Determine the (X, Y) coordinate at the center of the cell enclosing the given text.  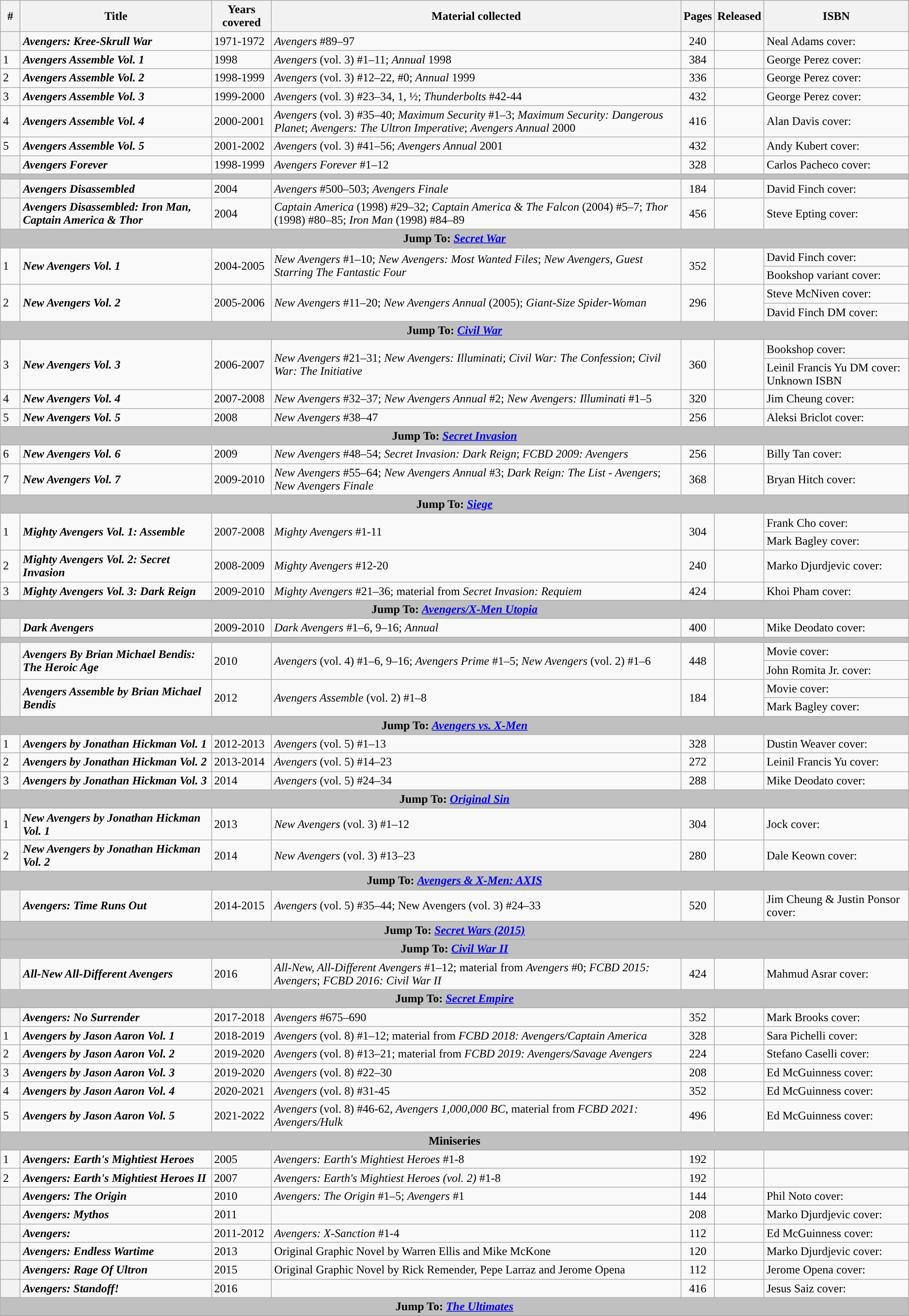
Avengers (vol. 8) #22–30 (477, 1072)
New Avengers by Jonathan Hickman Vol. 1 (116, 824)
Jim Cheung & Justin Ponsor cover: (836, 905)
Avengers: Kree-Skrull War (116, 41)
Leinil Francis Yu cover: (836, 762)
Avengers (vol. 3) #35–40; Maximum Security #1–3; Maximum Security: Dangerous Planet; Avengers: The Ultron Imperative; Avengers Annual 2000 (477, 121)
New Avengers Vol. 2 (116, 303)
2021-2022 (242, 1116)
Captain America (1998) #29–32; Captain America & The Falcon (2004) #5–7; Thor (1998) #80–85; Iron Man (1998) #84–89 (477, 213)
Dale Keown cover: (836, 855)
Jump To: Secret Wars (2015) (455, 931)
Avengers (vol. 8) #31-45 (477, 1091)
Avengers: (116, 1233)
Avengers: Earth's Mightiest Heroes (vol. 2) #1-8 (477, 1178)
2014-2015 (242, 905)
Original Graphic Novel by Rick Remender, Pepe Larraz and Jerome Opena (477, 1270)
1971-1972 (242, 41)
Avengers (vol. 3) #41–56; Avengers Annual 2001 (477, 146)
Avengers by Jonathan Hickman Vol. 3 (116, 780)
Title (116, 16)
New Avengers by Jonathan Hickman Vol. 2 (116, 855)
520 (698, 905)
2011 (242, 1214)
ISBN (836, 16)
Neal Adams cover: (836, 41)
Avengers by Jonathan Hickman Vol. 1 (116, 744)
Jump To: Avengers & X-Men: AXIS (455, 880)
448 (698, 661)
Andy Kubert cover: (836, 146)
Mighty Avengers Vol. 2: Secret Invasion (116, 566)
Avengers Assemble Vol. 5 (116, 146)
2015 (242, 1270)
272 (698, 762)
Avengers Assemble Vol. 4 (116, 121)
368 (698, 479)
120 (698, 1252)
Avengers Disassembled (116, 188)
2008 (242, 417)
Avengers By Brian Michael Bendis: The Heroic Age (116, 661)
Avengers by Jason Aaron Vol. 1 (116, 1036)
Jump To: Secret Empire (455, 999)
New Avengers Vol. 7 (116, 479)
New Avengers Vol. 1 (116, 266)
Original Graphic Novel by Warren Ellis and Mike McKone (477, 1252)
Bookshop variant cover: (836, 275)
New Avengers (vol. 3) #1–12 (477, 824)
Avengers Assemble Vol. 3 (116, 96)
Avengers: Rage Of Ultron (116, 1270)
144 (698, 1196)
David Finch DM cover: (836, 312)
224 (698, 1054)
Avengers (vol. 3) #1–11; Annual 1998 (477, 60)
Avengers #500–503; Avengers Finale (477, 188)
New Avengers Vol. 4 (116, 399)
320 (698, 399)
Avengers by Jason Aaron Vol. 5 (116, 1116)
2017-2018 (242, 1017)
Avengers (vol. 5) #1–13 (477, 744)
360 (698, 365)
Avengers: Earth's Mightiest Heroes II (116, 1178)
2012 (242, 698)
Avengers: X-Sanction #1-4 (477, 1233)
Aleksi Briclot cover: (836, 417)
Avengers by Jason Aaron Vol. 4 (116, 1091)
Bookshop cover: (836, 349)
2004-2005 (242, 266)
Avengers Forever #1–12 (477, 165)
Avengers by Jason Aaron Vol. 2 (116, 1054)
Avengers Forever (116, 165)
Frank Cho cover: (836, 522)
2013-2014 (242, 762)
456 (698, 213)
Dustin Weaver cover: (836, 744)
Avengers (vol. 4) #1–6, 9–16; Avengers Prime #1–5; New Avengers (vol. 2) #1–6 (477, 661)
2011-2012 (242, 1233)
Avengers: Earth's Mightiest Heroes #1-8 (477, 1159)
2005 (242, 1159)
New Avengers Vol. 6 (116, 454)
Avengers #89–97 (477, 41)
Pages (698, 16)
Sara Pichelli cover: (836, 1036)
Jump To: Avengers vs. X-Men (455, 725)
Mighty Avengers #21–36; material from Secret Invasion: Requiem (477, 591)
2005-2006 (242, 303)
New Avengers #38–47 (477, 417)
Alan Davis cover: (836, 121)
Avengers (vol. 8) #1–12; material from FCBD 2018: Avengers/Captain America (477, 1036)
280 (698, 855)
New Avengers (vol. 3) #13–23 (477, 855)
Avengers (vol. 8) #46-62, Avengers 1,000,000 BC, material from FCBD 2021: Avengers/Hulk (477, 1116)
Dark Avengers #1–6, 9–16; Annual (477, 628)
Released (740, 16)
Avengers: Endless Wartime (116, 1252)
New Avengers #32–37; New Avengers Annual #2; New Avengers: Illuminati #1–5 (477, 399)
2012-2013 (242, 744)
All-New, All-Different Avengers #1–12; material from Avengers #0; FCBD 2015: Avengers; FCBD 2016: Civil War II (477, 974)
2001-2002 (242, 146)
Mighty Avengers Vol. 1: Assemble (116, 532)
2006-2007 (242, 365)
Mighty Avengers #1-11 (477, 532)
Avengers (vol. 5) #14–23 (477, 762)
Avengers: The Origin (116, 1196)
New Avengers #55–64; New Avengers Annual #3; Dark Reign: The List - Avengers; New Avengers Finale (477, 479)
Avengers (vol. 5) #24–34 (477, 780)
New Avengers Vol. 5 (116, 417)
Jump To: Original Sin (455, 799)
Jerome Opena cover: (836, 1270)
Avengers (vol. 3) #12–22, #0; Annual 1999 (477, 78)
Steve McNiven cover: (836, 294)
John Romita Jr. cover: (836, 670)
7 (11, 479)
Jim Cheung cover: (836, 399)
Mark Brooks cover: (836, 1017)
New Avengers Vol. 3 (116, 365)
New Avengers #21–31; New Avengers: Illuminati; Civil War: The Confession; Civil War: The Initiative (477, 365)
1999-2000 (242, 96)
Avengers by Jonathan Hickman Vol. 2 (116, 762)
Jump To: Civil War (455, 331)
Mighty Avengers Vol. 3: Dark Reign (116, 591)
2020-2021 (242, 1091)
Mighty Avengers #12-20 (477, 566)
336 (698, 78)
Billy Tan cover: (836, 454)
Avengers: Earth's Mightiest Heroes (116, 1159)
Stefano Caselli cover: (836, 1054)
Jump To: Civil War II (455, 949)
Avengers: Standoff! (116, 1288)
Jock cover: (836, 824)
New Avengers #11–20; New Avengers Annual (2005); Giant-Size Spider-Woman (477, 303)
400 (698, 628)
Years covered (242, 16)
New Avengers #1–10; New Avengers: Most Wanted Files; New Avengers, Guest Starring The Fantastic Four (477, 266)
# (11, 16)
Dark Avengers (116, 628)
All-New All-Different Avengers (116, 974)
Avengers: The Origin #1–5; Avengers #1 (477, 1196)
Avengers #675–690 (477, 1017)
6 (11, 454)
Avengers Assemble by Brian Michael Bendis (116, 698)
Jump To: Secret Invasion (455, 436)
Avengers: Mythos (116, 1214)
Avengers (vol. 8) #13–21; material from FCBD 2019: Avengers/Savage Avengers (477, 1054)
New Avengers #48–54; Secret Invasion: Dark Reign; FCBD 2009: Avengers (477, 454)
Jump To: Siege (455, 504)
Avengers (vol. 5) #35–44; New Avengers (vol. 3) #24–33 (477, 905)
288 (698, 780)
Phil Noto cover: (836, 1196)
496 (698, 1116)
384 (698, 60)
Avengers Disassembled: Iron Man, Captain America & Thor (116, 213)
Avengers (vol. 3) #23–34, 1, ½; Thunderbolts #42-44 (477, 96)
2009 (242, 454)
2008-2009 (242, 566)
Avengers Assemble Vol. 1 (116, 60)
2007 (242, 1178)
Avengers: No Surrender (116, 1017)
Carlos Pacheco cover: (836, 165)
Miniseries (455, 1141)
Avengers Assemble (vol. 2) #1–8 (477, 698)
Jesus Saiz cover: (836, 1288)
Jump To: Secret War (455, 238)
Jump To: Avengers/X-Men Utopia (455, 610)
Khoi Pham cover: (836, 591)
2018-2019 (242, 1036)
Material collected (477, 16)
2000-2001 (242, 121)
Steve Epting cover: (836, 213)
296 (698, 303)
Leinil Francis Yu DM cover: Unknown ISBN (836, 374)
Avengers Assemble Vol. 2 (116, 78)
Avengers by Jason Aaron Vol. 3 (116, 1072)
Bryan Hitch cover: (836, 479)
1998 (242, 60)
Jump To: The Ultimates (455, 1307)
Avengers: Time Runs Out (116, 905)
Mahmud Asrar cover: (836, 974)
